Identify which cell holds the provided text, then report its (x, y) central coordinate. 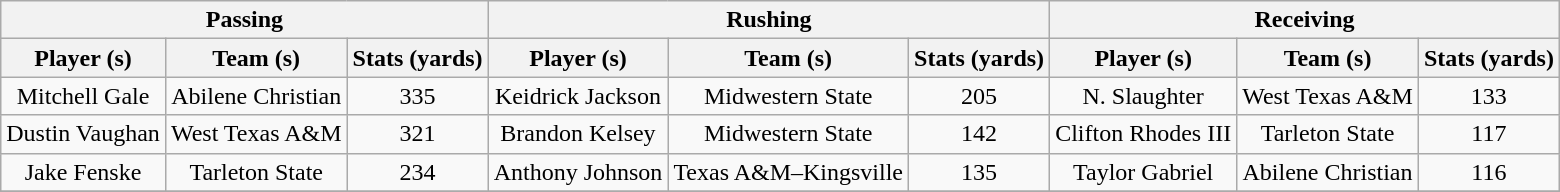
Passing (244, 20)
Keidrick Jackson (578, 96)
Anthony Johnson (578, 172)
Taylor Gabriel (1144, 172)
Dustin Vaughan (84, 134)
Brandon Kelsey (578, 134)
Mitchell Gale (84, 96)
Jake Fenske (84, 172)
142 (980, 134)
Receiving (1305, 20)
234 (418, 172)
205 (980, 96)
N. Slaughter (1144, 96)
Texas A&M–Kingsville (788, 172)
335 (418, 96)
133 (1488, 96)
135 (980, 172)
Rushing (769, 20)
116 (1488, 172)
321 (418, 134)
Clifton Rhodes III (1144, 134)
117 (1488, 134)
